Return [X, Y] of the center of cell containing provided text 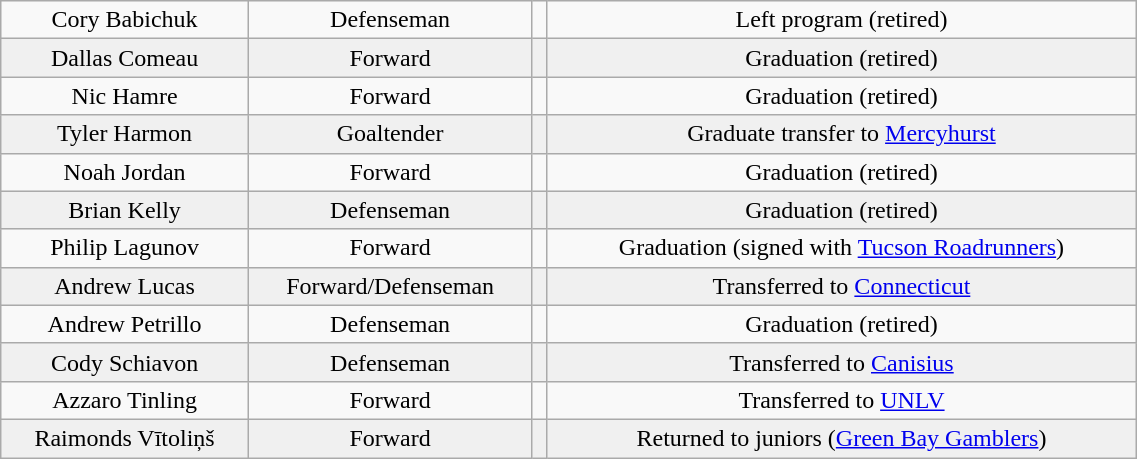
Dallas Comeau [125, 58]
Cory Babichuk [125, 20]
Left program (retired) [842, 20]
Transferred to Connecticut [842, 286]
Transferred to UNLV [842, 400]
Nic Hamre [125, 96]
Graduation (signed with Tucson Roadrunners) [842, 248]
Tyler Harmon [125, 134]
Goaltender [390, 134]
Forward/Defenseman [390, 286]
Raimonds Vītoliņš [125, 438]
Cody Schiavon [125, 362]
Transferred to Canisius [842, 362]
Noah Jordan [125, 172]
Graduate transfer to Mercyhurst [842, 134]
Brian Kelly [125, 210]
Philip Lagunov [125, 248]
Returned to juniors (Green Bay Gamblers) [842, 438]
Andrew Petrillo [125, 324]
Azzaro Tinling [125, 400]
Andrew Lucas [125, 286]
